Determine the (X, Y) coordinate at the center of the cell enclosing the given text.  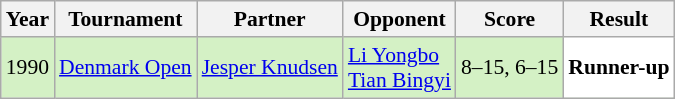
Result (618, 19)
Denmark Open (126, 68)
Li Yongbo Tian Bingyi (400, 68)
Tournament (126, 19)
Runner-up (618, 68)
Partner (270, 19)
Year (28, 19)
Jesper Knudsen (270, 68)
1990 (28, 68)
Opponent (400, 19)
8–15, 6–15 (510, 68)
Score (510, 19)
